Capture the cell that displays the provided text and extract its (X, Y) central coordinate. 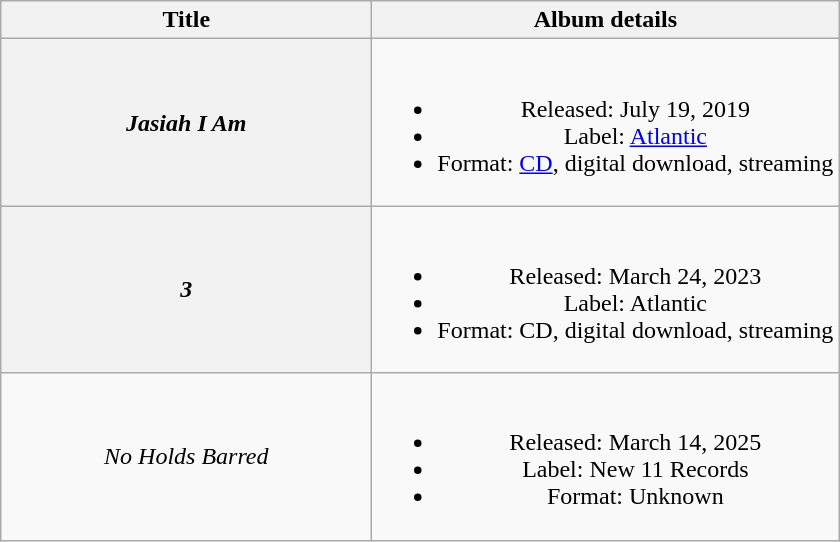
Released: July 19, 2019Label: AtlanticFormat: CD, digital download, streaming (606, 122)
No Holds Barred (186, 456)
Released: March 24, 2023Label: AtlanticFormat: CD, digital download, streaming (606, 290)
Released: March 14, 2025Label: New 11 RecordsFormat: Unknown (606, 456)
Title (186, 20)
3 (186, 290)
Jasiah I Am (186, 122)
Album details (606, 20)
